Locate the cell with the specified text and output its (X, Y) center coordinate. 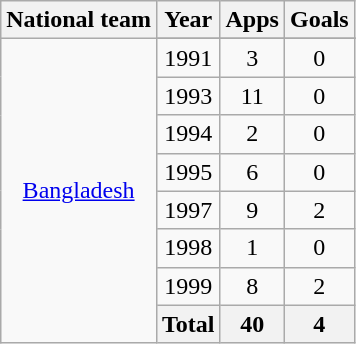
1991 (188, 58)
Apps (252, 20)
8 (252, 286)
1999 (188, 286)
1994 (188, 134)
Bangladesh (79, 191)
11 (252, 96)
40 (252, 324)
Year (188, 20)
6 (252, 172)
1 (252, 248)
1995 (188, 172)
Total (188, 324)
1998 (188, 248)
1997 (188, 210)
3 (252, 58)
1993 (188, 96)
Goals (319, 20)
4 (319, 324)
National team (79, 20)
9 (252, 210)
